Extract the (X, Y) coordinate from the center of the cell holding the provided text.  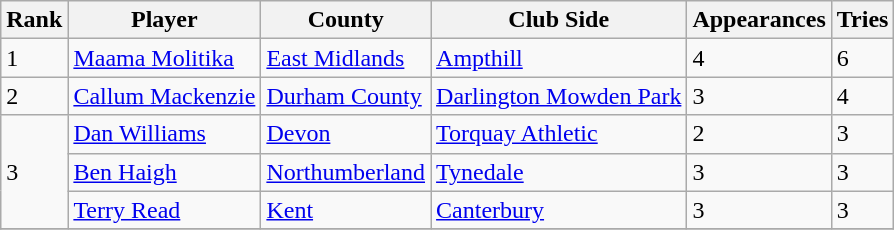
Appearances (759, 20)
6 (862, 58)
Canterbury (559, 210)
Kent (346, 210)
Rank (34, 20)
Club Side (559, 20)
Ben Haigh (164, 172)
East Midlands (346, 58)
Tynedale (559, 172)
Durham County (346, 96)
Callum Mackenzie (164, 96)
Terry Read (164, 210)
Ampthill (559, 58)
Player (164, 20)
Tries (862, 20)
Darlington Mowden Park (559, 96)
1 (34, 58)
Northumberland (346, 172)
County (346, 20)
Dan Williams (164, 134)
Maama Molitika (164, 58)
Devon (346, 134)
Torquay Athletic (559, 134)
